Search for the cell housing the specified text and yield its (x, y) center coordinate. 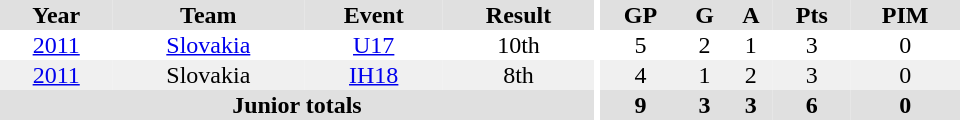
U17 (374, 45)
Year (56, 15)
5 (640, 45)
A (750, 15)
4 (640, 75)
Team (208, 15)
GP (640, 15)
PIM (905, 15)
8th (518, 75)
Pts (812, 15)
Junior totals (297, 105)
Event (374, 15)
IH18 (374, 75)
G (705, 15)
9 (640, 105)
6 (812, 105)
10th (518, 45)
Result (518, 15)
